Extract the [X, Y] coordinate from the center of the cell holding the provided text.  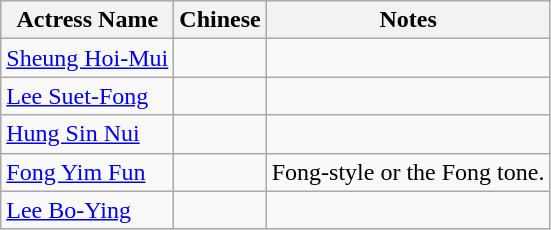
Hung Sin Nui [88, 134]
Fong-style or the Fong tone. [408, 172]
Actress Name [88, 20]
Sheung Hoi-Mui [88, 58]
Lee Bo-Ying [88, 210]
Notes [408, 20]
Fong Yim Fun [88, 172]
Chinese [220, 20]
Lee Suet-Fong [88, 96]
